Extract the (X, Y) coordinate from the center of the cell holding the provided text.  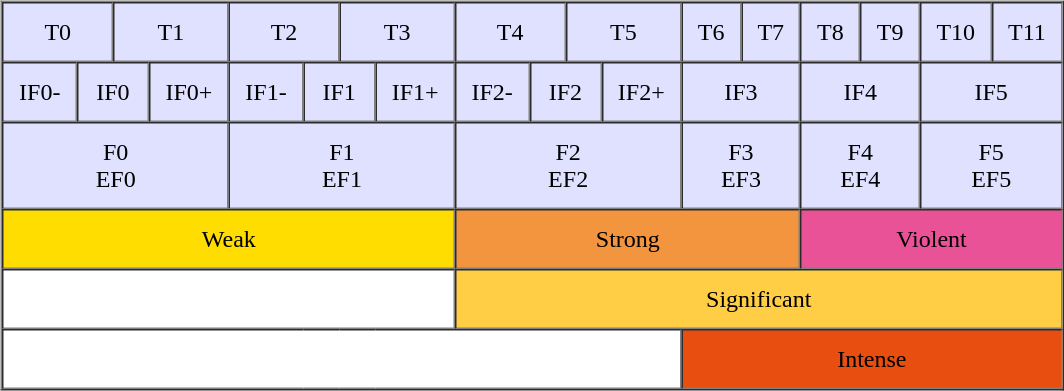
F2EF2 (568, 166)
Strong (628, 240)
IF2- (492, 93)
Weak (229, 240)
IF2 (565, 93)
Intense (872, 360)
T2 (284, 33)
F5EF5 (991, 166)
T11 (1028, 33)
F3EF3 (740, 166)
T9 (890, 33)
IF0- (40, 93)
IF1- (266, 93)
F1EF1 (342, 166)
T8 (831, 33)
T10 (956, 33)
IF4 (860, 93)
F0EF0 (116, 166)
Significant (758, 300)
T6 (711, 33)
Violent (932, 240)
F4EF4 (860, 166)
IF1+ (415, 93)
IF2+ (641, 93)
T5 (623, 33)
T7 (771, 33)
T1 (171, 33)
T0 (58, 33)
IF1 (339, 93)
IF0+ (189, 93)
T4 (510, 33)
T3 (397, 33)
IF0 (113, 93)
IF3 (740, 93)
IF5 (991, 93)
